Determine the [X, Y] coordinate at the center of the cell enclosing the given text.  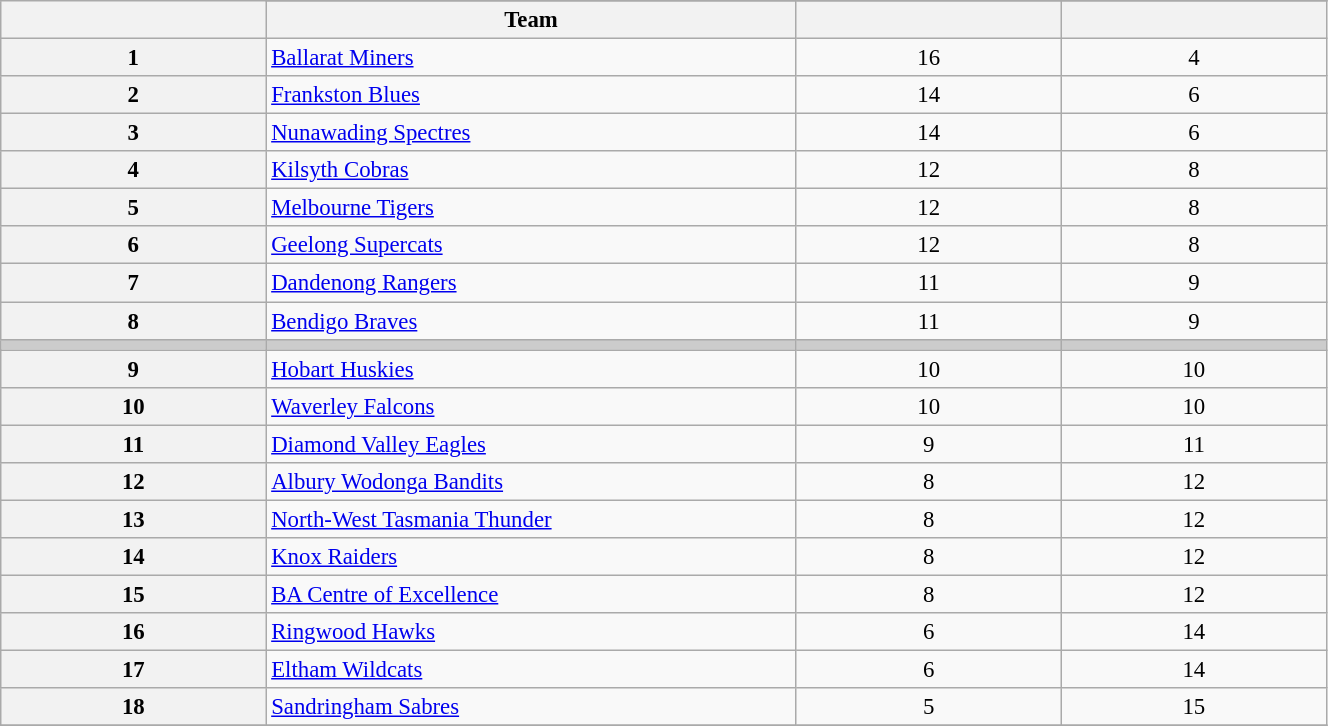
Dandenong Rangers [531, 283]
Knox Raiders [531, 557]
Kilsyth Cobras [531, 170]
2 [134, 95]
3 [134, 133]
Waverley Falcons [531, 406]
17 [134, 670]
Eltham Wildcats [531, 670]
Geelong Supercats [531, 245]
Team [531, 20]
7 [134, 283]
18 [134, 707]
Bendigo Braves [531, 321]
Nunawading Spectres [531, 133]
1 [134, 58]
BA Centre of Excellence [531, 594]
Melbourne Tigers [531, 208]
Ringwood Hawks [531, 632]
Ballarat Miners [531, 58]
13 [134, 519]
Diamond Valley Eagles [531, 444]
North-West Tasmania Thunder [531, 519]
Sandringham Sabres [531, 707]
Frankston Blues [531, 95]
Hobart Huskies [531, 369]
Albury Wodonga Bandits [531, 482]
